Output the (x, y) coordinate of the center of the cell containing the given text.  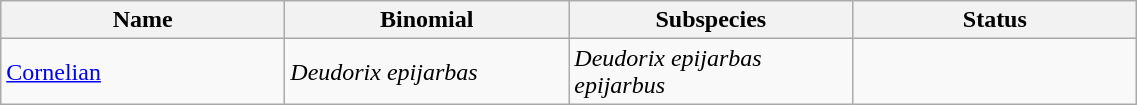
Cornelian (143, 72)
Deudorix epijarbas epijarbus (711, 72)
Deudorix epijarbas (427, 72)
Status (995, 20)
Name (143, 20)
Binomial (427, 20)
Subspecies (711, 20)
